For the text-containing cell, return its midpoint in [X, Y] coordinate format. 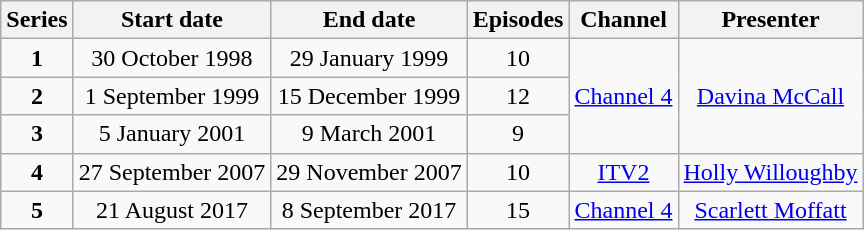
29 November 2007 [369, 172]
ITV2 [624, 172]
15 December 1999 [369, 96]
Episodes [518, 20]
8 September 2017 [369, 210]
9 [518, 134]
2 [37, 96]
Channel [624, 20]
21 August 2017 [172, 210]
5 [37, 210]
9 March 2001 [369, 134]
12 [518, 96]
4 [37, 172]
Davina McCall [770, 96]
3 [37, 134]
5 January 2001 [172, 134]
1 [37, 58]
30 October 1998 [172, 58]
Holly Willoughby [770, 172]
Start date [172, 20]
15 [518, 210]
Presenter [770, 20]
29 January 1999 [369, 58]
End date [369, 20]
Scarlett Moffatt [770, 210]
27 September 2007 [172, 172]
1 September 1999 [172, 96]
Series [37, 20]
